From the cell containing the given text, extract its center point as [X, Y] coordinate. 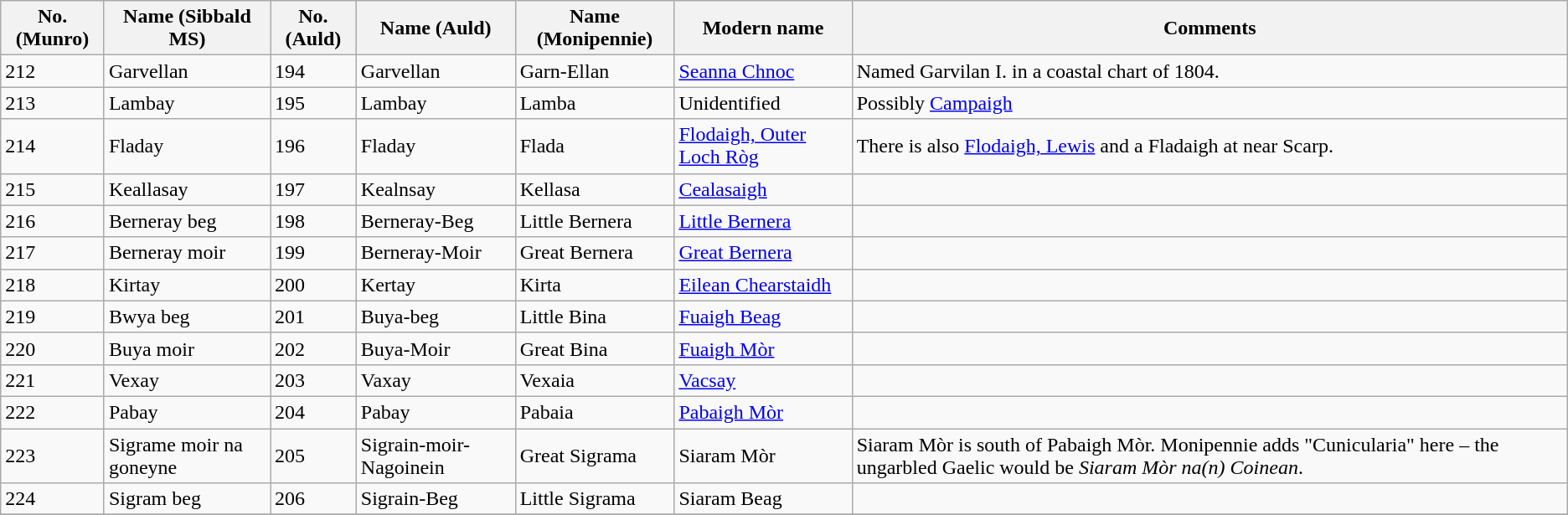
Garn-Ellan [595, 71]
212 [53, 71]
195 [313, 103]
Sigram beg [187, 499]
Name (Monipennie) [595, 28]
198 [313, 221]
Comments [1210, 28]
Sigrame moir na goneyne [187, 456]
Lamba [595, 103]
221 [53, 380]
Buya-beg [436, 317]
Possibly Campaigh [1210, 103]
Little Bina [595, 317]
Bwya beg [187, 317]
Fuaigh Mòr [763, 348]
196 [313, 146]
Name (Auld) [436, 28]
Vacsay [763, 380]
Named Garvilan I. in a coastal chart of 1804. [1210, 71]
194 [313, 71]
Sigrain-moir-Nagoinein [436, 456]
Buya-Moir [436, 348]
Great Bina [595, 348]
Kirta [595, 285]
Berneray-Moir [436, 253]
Name (Sibbald MS) [187, 28]
202 [313, 348]
Siaram Beag [763, 499]
Kellasa [595, 189]
Pabaia [595, 412]
219 [53, 317]
Little Sigrama [595, 499]
Eilean Chearstaidh [763, 285]
Flodaigh, Outer Loch Ròg [763, 146]
Modern name [763, 28]
224 [53, 499]
220 [53, 348]
Siaram Mòr [763, 456]
218 [53, 285]
204 [313, 412]
223 [53, 456]
215 [53, 189]
Sigrain-Beg [436, 499]
Fuaigh Beag [763, 317]
Kealnsay [436, 189]
199 [313, 253]
200 [313, 285]
Unidentified [763, 103]
Keallasay [187, 189]
Cealasaigh [763, 189]
Berneray-Beg [436, 221]
Great Sigrama [595, 456]
No. (Munro) [53, 28]
Vaxay [436, 380]
Flada [595, 146]
Kertay [436, 285]
Vexay [187, 380]
There is also Flodaigh, Lewis and a Fladaigh at near Scarp. [1210, 146]
Buya moir [187, 348]
205 [313, 456]
Berneray moir [187, 253]
216 [53, 221]
Kirtay [187, 285]
Pabaigh Mòr [763, 412]
206 [313, 499]
No. (Auld) [313, 28]
Seanna Chnoc [763, 71]
214 [53, 146]
Berneray beg [187, 221]
213 [53, 103]
197 [313, 189]
217 [53, 253]
222 [53, 412]
Siaram Mòr is south of Pabaigh Mòr. Monipennie adds "Cunicularia" here – the ungarbled Gaelic would be Siaram Mòr na(n) Coinean. [1210, 456]
201 [313, 317]
203 [313, 380]
Vexaia [595, 380]
